Detect which cell encompasses the target text, then output its (X, Y) center coordinate. 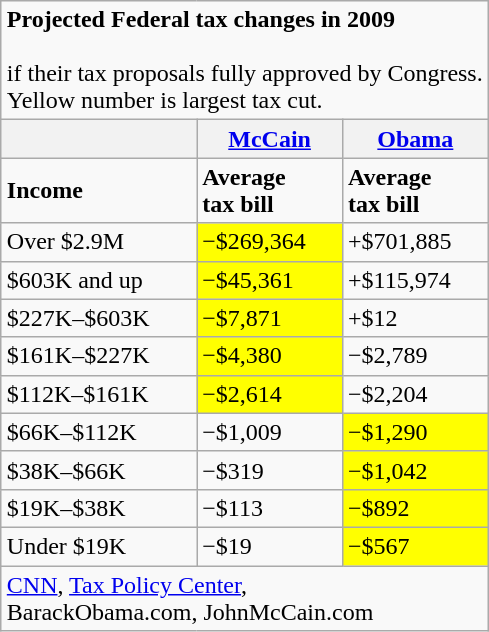
Income (98, 190)
$161K–$227K (98, 356)
+$12 (415, 318)
$19K–$38K (98, 508)
−$19 (270, 546)
$603K and up (98, 280)
−$45,361 (270, 280)
−$892 (415, 508)
Projected Federal tax changes in 2009if their tax proposals fully approved by Congress. Yellow number is largest tax cut. (244, 60)
−$1,042 (415, 470)
Over $2.9M (98, 242)
−$2,204 (415, 394)
$112K–$161K (98, 394)
−$113 (270, 508)
−$4,380 (270, 356)
$38K–$66K (98, 470)
Obama (415, 139)
−$7,871 (270, 318)
−$2,614 (270, 394)
$66K–$112K (98, 432)
−$269,364 (270, 242)
−$567 (415, 546)
Under $19K (98, 546)
−$2,789 (415, 356)
CNN, Tax Policy Center, BarackObama.com, JohnMcCain.com (244, 598)
−$319 (270, 470)
−$1,009 (270, 432)
+$701,885 (415, 242)
$227K–$603K (98, 318)
+$115,974 (415, 280)
McCain (270, 139)
−$1,290 (415, 432)
